Find where the given text appears and provide that cell's center as (x, y) coordinate. 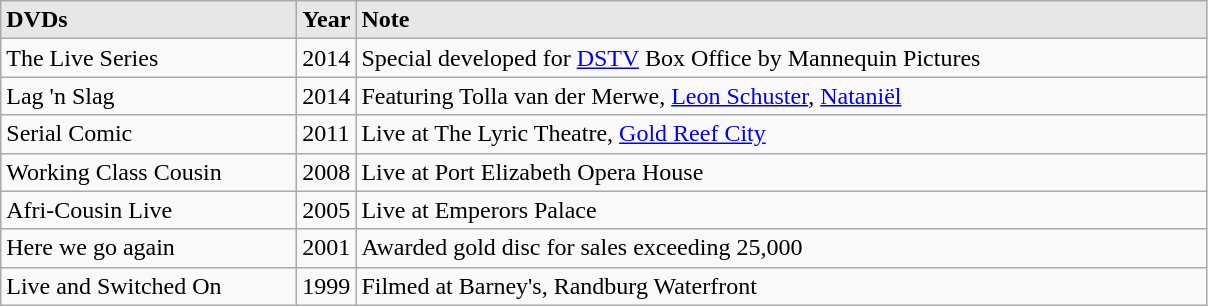
Working Class Cousin (149, 172)
DVDs (149, 20)
2005 (326, 210)
Live at Emperors Palace (782, 210)
Afri-Cousin Live (149, 210)
Note (782, 20)
Featuring Tolla van der Merwe, Leon Schuster, Nataniël (782, 96)
Filmed at Barney's, Randburg Waterfront (782, 286)
Year (326, 20)
Live at The Lyric Theatre, Gold Reef City (782, 134)
Here we go again (149, 248)
Live at Port Elizabeth Opera House (782, 172)
2001 (326, 248)
2008 (326, 172)
Live and Switched On (149, 286)
1999 (326, 286)
Special developed for DSTV Box Office by Mannequin Pictures (782, 58)
Serial Comic (149, 134)
Awarded gold disc for sales exceeding 25,000 (782, 248)
2011 (326, 134)
The Live Series (149, 58)
Lag 'n Slag (149, 96)
